Capture the cell that displays the provided text and extract its [x, y] central coordinate. 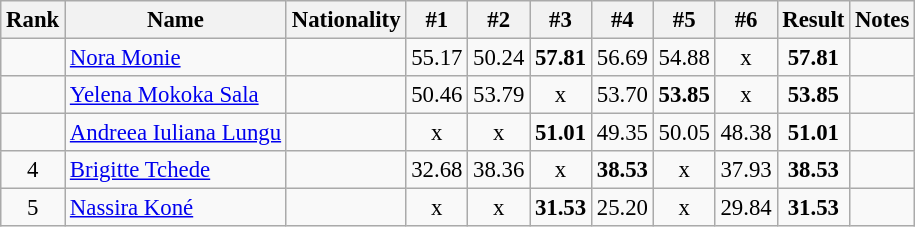
32.68 [437, 170]
29.84 [746, 208]
#5 [684, 20]
#2 [499, 20]
Nassira Koné [176, 208]
53.70 [622, 95]
Nora Monie [176, 58]
#6 [746, 20]
Result [814, 20]
Nationality [346, 20]
5 [33, 208]
54.88 [684, 58]
Rank [33, 20]
49.35 [622, 133]
55.17 [437, 58]
25.20 [622, 208]
Name [176, 20]
50.24 [499, 58]
37.93 [746, 170]
#1 [437, 20]
Brigitte Tchede [176, 170]
#4 [622, 20]
#3 [561, 20]
4 [33, 170]
Notes [882, 20]
Yelena Mokoka Sala [176, 95]
56.69 [622, 58]
53.79 [499, 95]
48.38 [746, 133]
38.36 [499, 170]
Andreea Iuliana Lungu [176, 133]
50.05 [684, 133]
50.46 [437, 95]
